Extract the (X, Y) coordinate from the center of the cell holding the provided text.  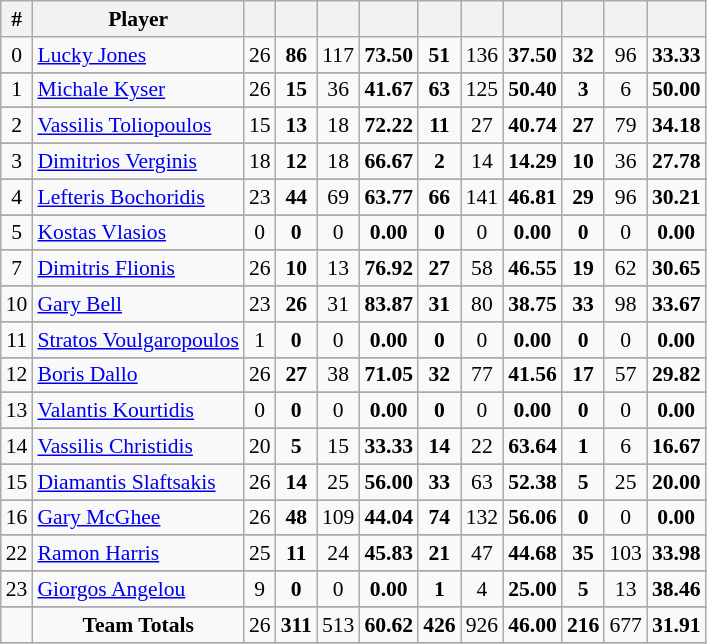
46.00 (532, 625)
Gary Bell (138, 304)
Giorgos Angelou (138, 589)
86 (296, 55)
74 (440, 518)
29.82 (676, 375)
71.05 (388, 375)
Stratos Voulgaropoulos (138, 340)
83.87 (388, 304)
46.55 (532, 269)
46.81 (532, 197)
52.38 (532, 482)
29 (584, 197)
16 (17, 518)
51 (440, 55)
117 (338, 55)
40.74 (532, 126)
66 (440, 197)
9 (260, 589)
677 (626, 625)
Team Totals (138, 625)
Gary McGhee (138, 518)
20.00 (676, 482)
80 (482, 304)
41.67 (388, 90)
Player (138, 19)
16.67 (676, 447)
76.92 (388, 269)
109 (338, 518)
31.91 (676, 625)
27.78 (676, 162)
20 (260, 447)
136 (482, 55)
72.22 (388, 126)
513 (338, 625)
77 (482, 375)
Ramon Harris (138, 554)
50.40 (532, 90)
38 (338, 375)
35 (584, 554)
41.56 (532, 375)
103 (626, 554)
62 (626, 269)
33.98 (676, 554)
17 (584, 375)
Vassilis Christidis (138, 447)
426 (440, 625)
24 (338, 554)
45.83 (388, 554)
56.06 (532, 518)
30.65 (676, 269)
63.77 (388, 197)
216 (584, 625)
98 (626, 304)
Boris Dallo (138, 375)
57 (626, 375)
# (17, 19)
19 (584, 269)
Lefteris Bochoridis (138, 197)
34.18 (676, 126)
58 (482, 269)
926 (482, 625)
132 (482, 518)
30.21 (676, 197)
63.64 (532, 447)
38.75 (532, 304)
38.46 (676, 589)
Dimitris Flionis (138, 269)
Diamantis Slaftsakis (138, 482)
44 (296, 197)
311 (296, 625)
60.62 (388, 625)
21 (440, 554)
44.68 (532, 554)
25.00 (532, 589)
125 (482, 90)
Vassilis Toliopoulos (138, 126)
79 (626, 126)
56.00 (388, 482)
48 (296, 518)
Kostas Vlasios (138, 233)
141 (482, 197)
66.67 (388, 162)
Dimitrios Verginis (138, 162)
37.50 (532, 55)
69 (338, 197)
Michale Kyser (138, 90)
7 (17, 269)
33.67 (676, 304)
Valantis Kourtidis (138, 411)
14.29 (532, 162)
Lucky Jones (138, 55)
44.04 (388, 518)
50.00 (676, 90)
73.50 (388, 55)
47 (482, 554)
